Determine the (X, Y) coordinate at the center of the cell enclosing the given text.  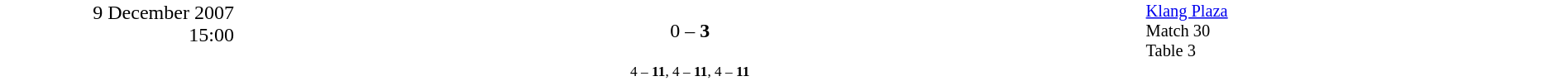
4 – 11, 4 – 11, 4 – 11 (690, 71)
Klang PlazaMatch 30Table 3 (1356, 31)
0 – 3 (690, 31)
9 December 200715:00 (117, 40)
